Identify which cell holds the provided text, then report its [x, y] central coordinate. 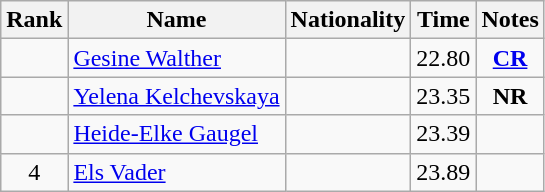
23.39 [444, 134]
23.89 [444, 172]
Name [176, 20]
CR [510, 58]
Notes [510, 20]
Yelena Kelchevskaya [176, 96]
4 [34, 172]
23.35 [444, 96]
Time [444, 20]
Els Vader [176, 172]
Rank [34, 20]
Nationality [348, 20]
22.80 [444, 58]
Gesine Walther [176, 58]
NR [510, 96]
Heide-Elke Gaugel [176, 134]
